Search for the cell housing the specified text and yield its [x, y] center coordinate. 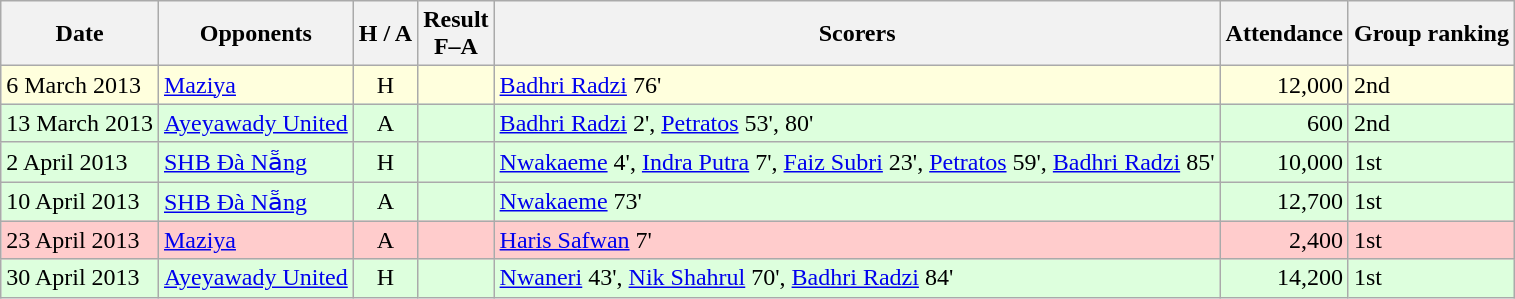
Badhri Radzi 2', Petratos 53', 80' [857, 123]
H / A [385, 34]
Scorers [857, 34]
23 April 2013 [80, 240]
Nwakaeme 73' [857, 202]
Opponents [256, 34]
Nwakaeme 4', Indra Putra 7', Faiz Subri 23', Petratos 59', Badhri Radzi 85' [857, 162]
12,000 [1284, 85]
30 April 2013 [80, 278]
14,200 [1284, 278]
12,700 [1284, 202]
Attendance [1284, 34]
Badhri Radzi 76' [857, 85]
6 March 2013 [80, 85]
10 April 2013 [80, 202]
2 April 2013 [80, 162]
13 March 2013 [80, 123]
ResultF–A [456, 34]
Haris Safwan 7' [857, 240]
Date [80, 34]
10,000 [1284, 162]
2,400 [1284, 240]
600 [1284, 123]
Group ranking [1431, 34]
Nwaneri 43', Nik Shahrul 70', Badhri Radzi 84' [857, 278]
